Determine the [X, Y] coordinate at the center of the cell enclosing the given text.  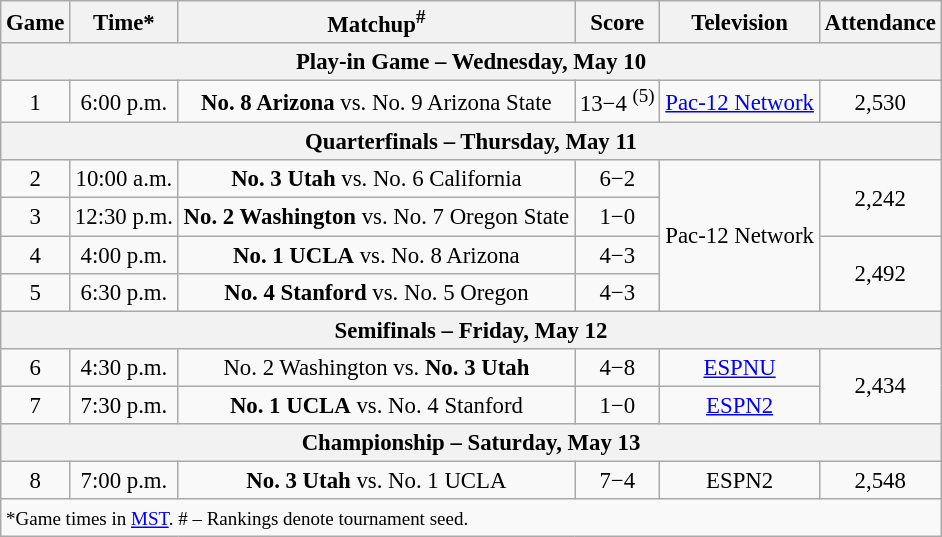
2 [36, 179]
No. 2 Washington vs. No. 7 Oregon State [376, 217]
Play-in Game – Wednesday, May 10 [471, 62]
Television [740, 22]
Game [36, 22]
4:00 p.m. [124, 255]
Score [616, 22]
6:30 p.m. [124, 292]
7:00 p.m. [124, 480]
13−4 (5) [616, 102]
7−4 [616, 480]
No. 2 Washington vs. No. 3 Utah [376, 367]
6 [36, 367]
8 [36, 480]
5 [36, 292]
No. 4 Stanford vs. No. 5 Oregon [376, 292]
12:30 p.m. [124, 217]
ESPNU [740, 367]
Time* [124, 22]
Matchup# [376, 22]
Semifinals – Friday, May 12 [471, 330]
6:00 p.m. [124, 102]
7 [36, 405]
2,492 [880, 274]
*Game times in MST. # – Rankings denote tournament seed. [471, 518]
7:30 p.m. [124, 405]
Championship – Saturday, May 13 [471, 443]
No. 3 Utah vs. No. 6 California [376, 179]
2,548 [880, 480]
Quarterfinals – Thursday, May 11 [471, 142]
Attendance [880, 22]
No. 1 UCLA vs. No. 4 Stanford [376, 405]
No. 8 Arizona vs. No. 9 Arizona State [376, 102]
3 [36, 217]
No. 3 Utah vs. No. 1 UCLA [376, 480]
6−2 [616, 179]
10:00 a.m. [124, 179]
2,530 [880, 102]
4 [36, 255]
1 [36, 102]
4:30 p.m. [124, 367]
2,434 [880, 386]
2,242 [880, 198]
4−8 [616, 367]
No. 1 UCLA vs. No. 8 Arizona [376, 255]
